Determine the (x, y) coordinate at the center of the cell enclosing the given text.  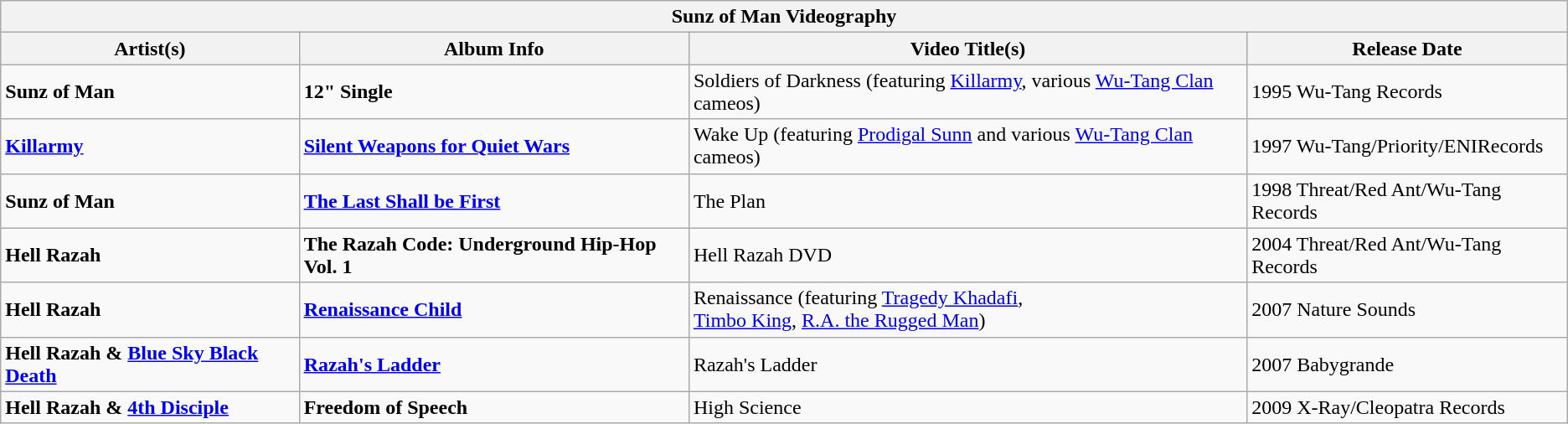
High Science (967, 407)
The Plan (967, 201)
Hell Razah & Blue Sky Black Death (150, 364)
Hell Razah & 4th Disciple (150, 407)
Release Date (1407, 49)
1995 Wu-Tang Records (1407, 92)
2007 Nature Sounds (1407, 310)
Video Title(s) (967, 49)
Freedom of Speech (494, 407)
2009 X-Ray/Cleopatra Records (1407, 407)
Killarmy (150, 146)
12" Single (494, 92)
The Razah Code: Underground Hip-Hop Vol. 1 (494, 255)
Silent Weapons for Quiet Wars (494, 146)
Renaissance Child (494, 310)
Album Info (494, 49)
2007 Babygrande (1407, 364)
The Last Shall be First (494, 201)
Wake Up (featuring Prodigal Sunn and various Wu-Tang Clan cameos) (967, 146)
Soldiers of Darkness (featuring Killarmy, various Wu-Tang Clan cameos) (967, 92)
1998 Threat/Red Ant/Wu-Tang Records (1407, 201)
1997 Wu-Tang/Priority/ENIRecords (1407, 146)
Artist(s) (150, 49)
Renaissance (featuring Tragedy Khadafi,Timbo King, R.A. the Rugged Man) (967, 310)
2004 Threat/Red Ant/Wu-Tang Records (1407, 255)
Hell Razah DVD (967, 255)
Sunz of Man Videography (784, 17)
